Pinpoint the cell where the given text exists, returning its [x, y] midpoint coordinate. 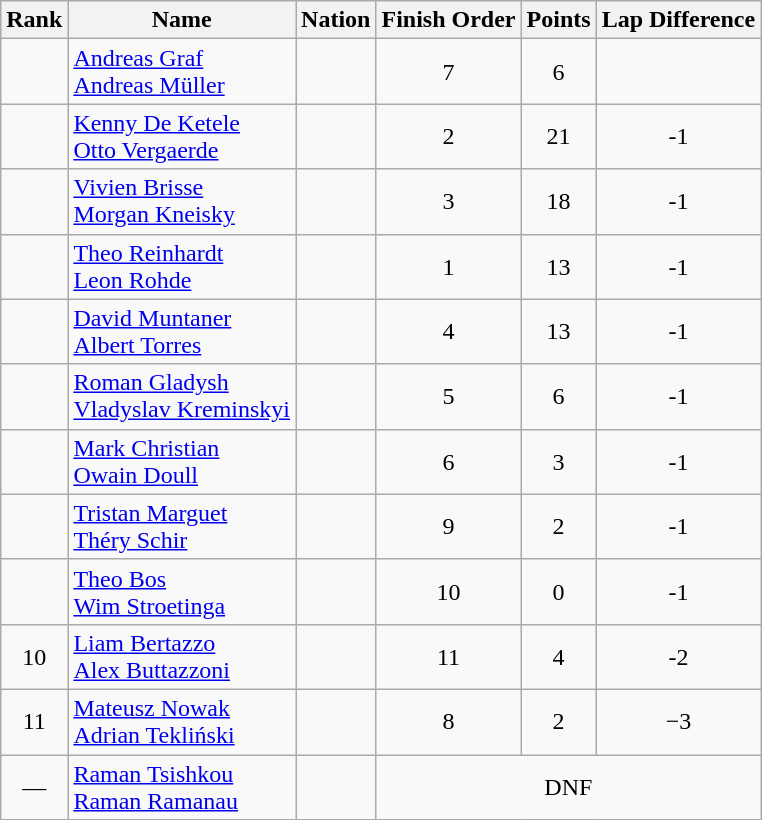
Points [558, 20]
DNF [568, 786]
Name [182, 20]
5 [448, 396]
Liam BertazzoAlex Buttazzoni [182, 656]
Mateusz NowakAdrian Tekliński [182, 722]
7 [448, 72]
— [34, 786]
Rank [34, 20]
Nation [336, 20]
0 [558, 592]
Raman TsishkouRaman Ramanau [182, 786]
8 [448, 722]
Theo ReinhardtLeon Rohde [182, 266]
18 [558, 202]
-2 [678, 656]
−3 [678, 722]
Roman GladyshVladyslav Kreminskyi [182, 396]
Lap Difference [678, 20]
Theo BosWim Stroetinga [182, 592]
David MuntanerAlbert Torres [182, 332]
21 [558, 136]
Kenny De KeteleOtto Vergaerde [182, 136]
Finish Order [448, 20]
Mark ChristianOwain Doull [182, 462]
Vivien BrisseMorgan Kneisky [182, 202]
1 [448, 266]
Andreas GrafAndreas Müller [182, 72]
Tristan MarguetThéry Schir [182, 526]
9 [448, 526]
